Capture the cell that displays the provided text and extract its [X, Y] central coordinate. 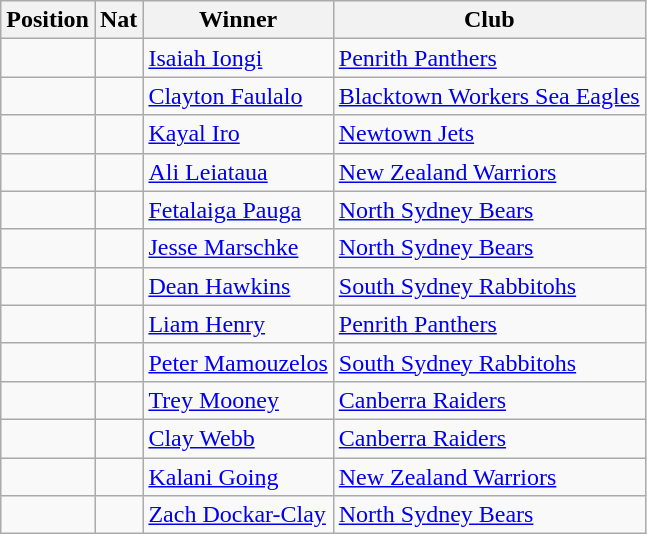
Isaiah Iongi [238, 58]
Winner [238, 20]
Position [48, 20]
Blacktown Workers Sea Eagles [489, 96]
Peter Mamouzelos [238, 362]
Zach Dockar-Clay [238, 515]
Kalani Going [238, 477]
Newtown Jets [489, 134]
Club [489, 20]
Ali Leiataua [238, 172]
Fetalaiga Pauga [238, 210]
Kayal Iro [238, 134]
Nat [118, 20]
Clay Webb [238, 438]
Liam Henry [238, 324]
Clayton Faulalo [238, 96]
Jesse Marschke [238, 248]
Dean Hawkins [238, 286]
Trey Mooney [238, 400]
